Find where the given text appears and provide that cell's center as [X, Y] coordinate. 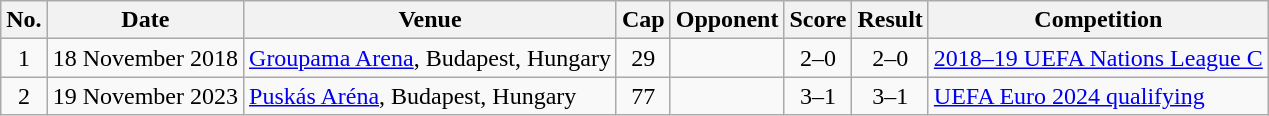
19 November 2023 [145, 96]
Score [818, 20]
Groupama Arena, Budapest, Hungary [430, 58]
77 [643, 96]
1 [24, 58]
Result [890, 20]
18 November 2018 [145, 58]
Venue [430, 20]
2 [24, 96]
No. [24, 20]
UEFA Euro 2024 qualifying [1098, 96]
Opponent [727, 20]
Date [145, 20]
2018–19 UEFA Nations League C [1098, 58]
Cap [643, 20]
29 [643, 58]
Competition [1098, 20]
Puskás Aréna, Budapest, Hungary [430, 96]
